Capture the cell that displays the provided text and extract its [X, Y] central coordinate. 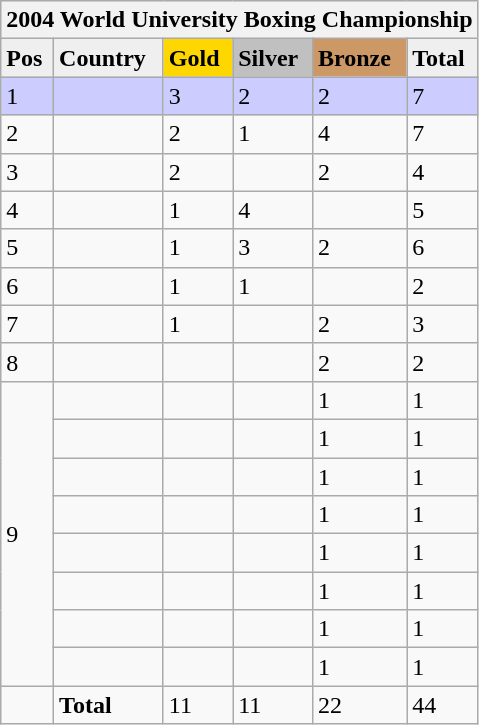
Pos [28, 58]
44 [442, 705]
8 [28, 362]
9 [28, 533]
2004 World University Boxing Championship [240, 20]
22 [359, 705]
Silver [273, 58]
Bronze [359, 58]
Gold [198, 58]
Country [109, 58]
